Extract the (X, Y) coordinate from the center of the cell holding the provided text.  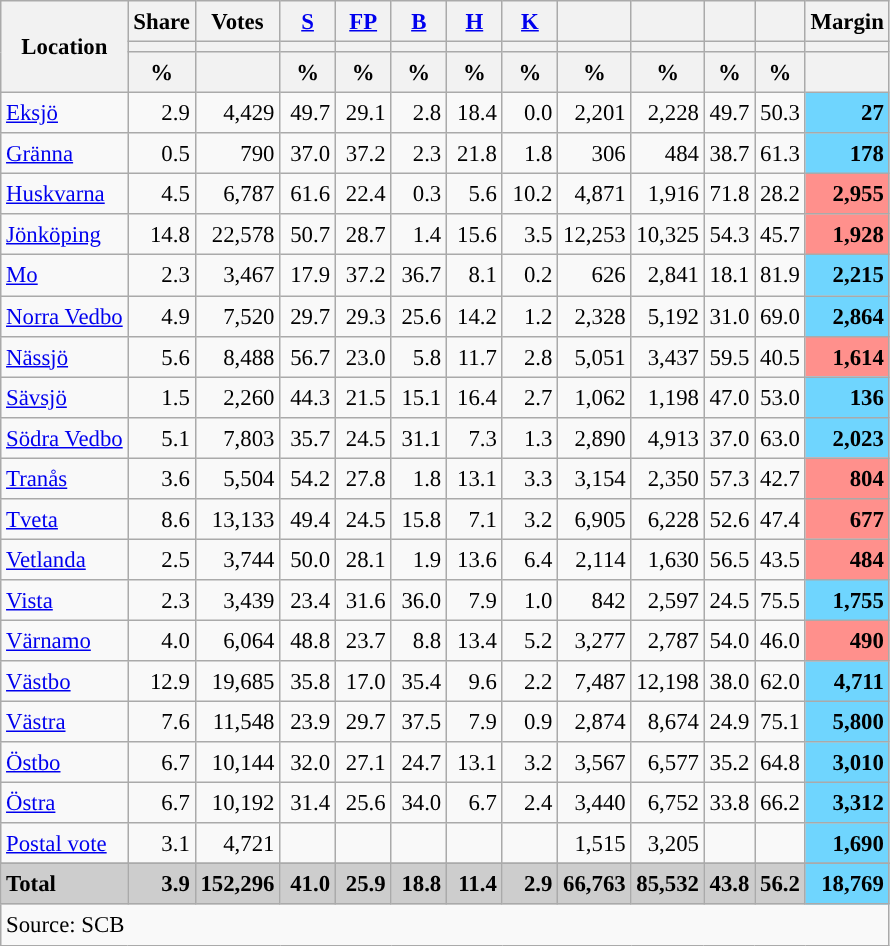
2,955 (847, 194)
56.2 (780, 884)
Östra (64, 804)
28.7 (363, 234)
85,532 (668, 884)
4,913 (668, 438)
2,328 (594, 316)
50.3 (780, 114)
8.1 (475, 276)
31.1 (419, 438)
47.0 (729, 398)
10,325 (668, 234)
B (419, 22)
16.4 (475, 398)
Norra Vedbo (64, 316)
46.0 (780, 640)
Vista (64, 600)
50.0 (308, 560)
1,198 (668, 398)
842 (594, 600)
2.7 (530, 398)
2,597 (668, 600)
15.6 (475, 234)
0.0 (530, 114)
62.0 (780, 682)
677 (847, 520)
38.7 (729, 154)
15.8 (419, 520)
3,439 (238, 600)
Gränna (64, 154)
44.3 (308, 398)
6,577 (668, 762)
2,787 (668, 640)
6,228 (668, 520)
27 (847, 114)
28.2 (780, 194)
8,674 (668, 722)
490 (847, 640)
Västra (64, 722)
22,578 (238, 234)
66,763 (594, 884)
9.6 (475, 682)
Jönköping (64, 234)
31.0 (729, 316)
3,205 (668, 844)
Share (162, 22)
3,154 (594, 478)
Eksjö (64, 114)
Östbo (64, 762)
64.8 (780, 762)
52.6 (729, 520)
6,787 (238, 194)
3,437 (668, 356)
35.4 (419, 682)
13.4 (475, 640)
61.6 (308, 194)
24.7 (419, 762)
Nässjö (64, 356)
8,488 (238, 356)
41.0 (308, 884)
2.4 (530, 804)
3.9 (162, 884)
54.3 (729, 234)
12,198 (668, 682)
2,890 (594, 438)
61.3 (780, 154)
3,567 (594, 762)
5.2 (530, 640)
2,864 (847, 316)
6,752 (668, 804)
38.0 (729, 682)
33.8 (729, 804)
4.9 (162, 316)
0.5 (162, 154)
1,690 (847, 844)
18.1 (729, 276)
47.4 (780, 520)
3,467 (238, 276)
18.8 (419, 884)
2,841 (668, 276)
50.7 (308, 234)
FP (363, 22)
24.9 (729, 722)
2,023 (847, 438)
S (308, 22)
40.5 (780, 356)
17.0 (363, 682)
1,928 (847, 234)
Värnamo (64, 640)
43.5 (780, 560)
2,201 (594, 114)
27.8 (363, 478)
H (475, 22)
11.4 (475, 884)
4.5 (162, 194)
71.8 (729, 194)
4,721 (238, 844)
35.7 (308, 438)
14.2 (475, 316)
2,215 (847, 276)
Total (64, 884)
7.6 (162, 722)
Tranås (64, 478)
Margin (847, 22)
11.7 (475, 356)
1,916 (668, 194)
K (530, 22)
36.7 (419, 276)
3,312 (847, 804)
23.7 (363, 640)
49.4 (308, 520)
Location (64, 47)
Mo (64, 276)
13.6 (475, 560)
69.0 (780, 316)
Huskvarna (64, 194)
Sävsjö (64, 398)
1.3 (530, 438)
0.2 (530, 276)
1.9 (419, 560)
35.8 (308, 682)
178 (847, 154)
Votes (238, 22)
31.4 (308, 804)
0.9 (530, 722)
29.3 (363, 316)
7,487 (594, 682)
25.9 (363, 884)
3.3 (530, 478)
66.2 (780, 804)
75.1 (780, 722)
136 (847, 398)
10,144 (238, 762)
Västbo (64, 682)
6.4 (530, 560)
Tveta (64, 520)
5,192 (668, 316)
1,062 (594, 398)
626 (594, 276)
81.9 (780, 276)
53.0 (780, 398)
32.0 (308, 762)
3.1 (162, 844)
1,630 (668, 560)
56.5 (729, 560)
5.1 (162, 438)
804 (847, 478)
4,711 (847, 682)
Södra Vedbo (64, 438)
Postal vote (64, 844)
6,064 (238, 640)
18.4 (475, 114)
7.1 (475, 520)
2,874 (594, 722)
59.5 (729, 356)
19,685 (238, 682)
23.0 (363, 356)
63.0 (780, 438)
5.8 (419, 356)
15.1 (419, 398)
1.0 (530, 600)
Vetlanda (64, 560)
4,871 (594, 194)
2.5 (162, 560)
37.5 (419, 722)
35.2 (729, 762)
8.6 (162, 520)
3,010 (847, 762)
3,277 (594, 640)
1,755 (847, 600)
17.9 (308, 276)
21.5 (363, 398)
10.2 (530, 194)
11,548 (238, 722)
13,133 (238, 520)
790 (238, 154)
306 (594, 154)
45.7 (780, 234)
31.6 (363, 600)
152,296 (238, 884)
23.4 (308, 600)
Source: SCB (445, 926)
57.3 (729, 478)
4,429 (238, 114)
7.3 (475, 438)
56.7 (308, 356)
5,051 (594, 356)
8.8 (419, 640)
1.2 (530, 316)
2,260 (238, 398)
23.9 (308, 722)
7,520 (238, 316)
2,350 (668, 478)
3,440 (594, 804)
3,744 (238, 560)
2,114 (594, 560)
1,614 (847, 356)
12,253 (594, 234)
14.8 (162, 234)
34.0 (419, 804)
2,228 (668, 114)
54.2 (308, 478)
12.9 (162, 682)
36.0 (419, 600)
48.8 (308, 640)
27.1 (363, 762)
28.1 (363, 560)
18,769 (847, 884)
7,803 (238, 438)
5,800 (847, 722)
10,192 (238, 804)
1.5 (162, 398)
0.3 (419, 194)
6,905 (594, 520)
54.0 (729, 640)
5,504 (238, 478)
75.5 (780, 600)
42.7 (780, 478)
3.5 (530, 234)
1,515 (594, 844)
4.0 (162, 640)
43.8 (729, 884)
22.4 (363, 194)
1.4 (419, 234)
2.2 (530, 682)
29.1 (363, 114)
3.6 (162, 478)
21.8 (475, 154)
